Capture the cell that displays the provided text and extract its (x, y) central coordinate. 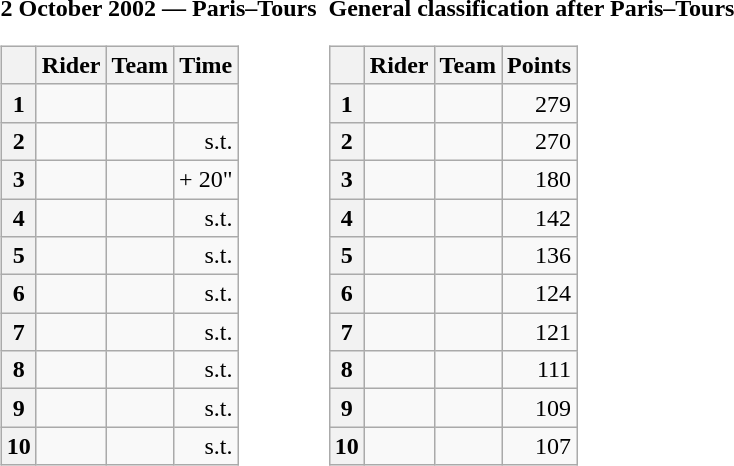
109 (540, 408)
+ 20" (206, 179)
Points (540, 65)
121 (540, 332)
111 (540, 370)
107 (540, 446)
270 (540, 141)
Time (206, 65)
180 (540, 179)
124 (540, 294)
142 (540, 217)
136 (540, 256)
279 (540, 103)
